Provide the (x, y) coordinate of the cell's center where the given text is located.  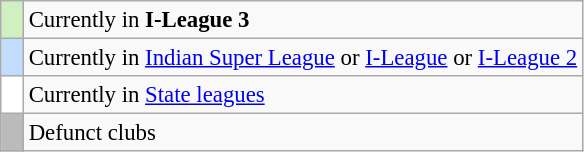
Currently in I-League 3 (302, 20)
Defunct clubs (302, 133)
Currently in State leagues (302, 95)
Currently in Indian Super League or I-League or I-League 2 (302, 58)
